Extract the [X, Y] coordinate from the center of the cell holding the provided text.  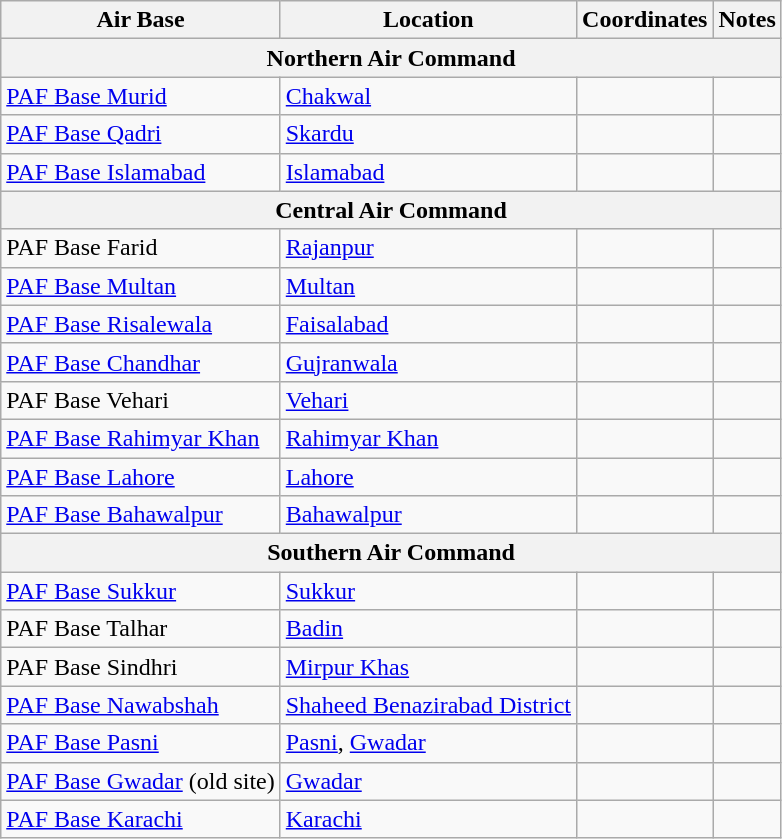
PAF Base Rahimyar Khan [140, 438]
Lahore [428, 477]
PAF Base Bahawalpur [140, 515]
Southern Air Command [392, 553]
Rahimyar Khan [428, 438]
PAF Base Nawabshah [140, 705]
PAF Base Sukkur [140, 591]
PAF Base Vehari [140, 400]
Shaheed Benazirabad District [428, 705]
PAF Base Sindhri [140, 667]
Gujranwala [428, 362]
Coordinates [645, 20]
Sukkur [428, 591]
PAF Base Talhar [140, 629]
PAF Base Multan [140, 286]
Multan [428, 286]
PAF Base Murid [140, 96]
Notes [747, 20]
Air Base [140, 20]
Central Air Command [392, 210]
PAF Base Chandhar [140, 362]
PAF Base Lahore [140, 477]
PAF Base Karachi [140, 819]
Islamabad [428, 172]
Skardu [428, 134]
Badin [428, 629]
PAF Base Farid [140, 248]
PAF Base Qadri [140, 134]
Karachi [428, 819]
Faisalabad [428, 324]
PAF Base Pasni [140, 743]
PAF Base Islamabad [140, 172]
PAF Base Risalewala [140, 324]
Northern Air Command [392, 58]
Chakwal [428, 96]
PAF Base Gwadar (old site) [140, 781]
Pasni, Gwadar [428, 743]
Mirpur Khas [428, 667]
Vehari [428, 400]
Rajanpur [428, 248]
Gwadar [428, 781]
Location [428, 20]
Bahawalpur [428, 515]
